Determine the (x, y) coordinate at the center of the cell enclosing the given text.  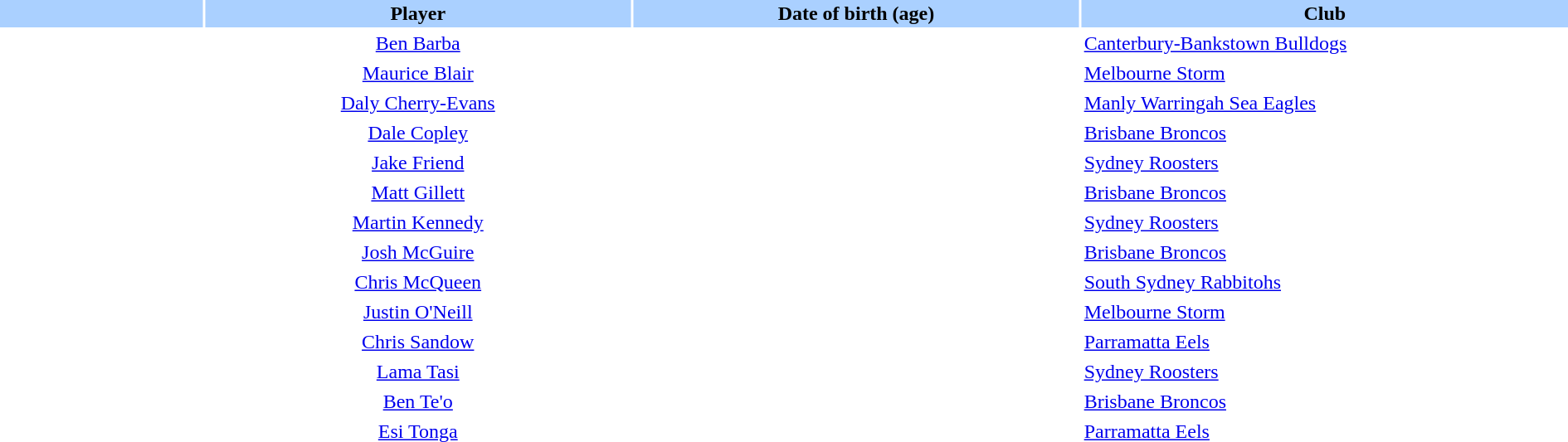
Justin O'Neill (418, 312)
Maurice Blair (418, 73)
Matt Gillett (418, 192)
Player (418, 13)
Ben Te'o (418, 401)
Chris McQueen (418, 282)
Parramatta Eels (1325, 342)
Josh McGuire (418, 252)
Date of birth (age) (856, 13)
South Sydney Rabbitohs (1325, 282)
Jake Friend (418, 163)
Canterbury-Bankstown Bulldogs (1325, 43)
Manly Warringah Sea Eagles (1325, 103)
Chris Sandow (418, 342)
Martin Kennedy (418, 222)
Ben Barba (418, 43)
Club (1325, 13)
Lama Tasi (418, 372)
Daly Cherry-Evans (418, 103)
Dale Copley (418, 133)
